Return the (x, y) coordinate for the center point of the cell that contains the specified text.  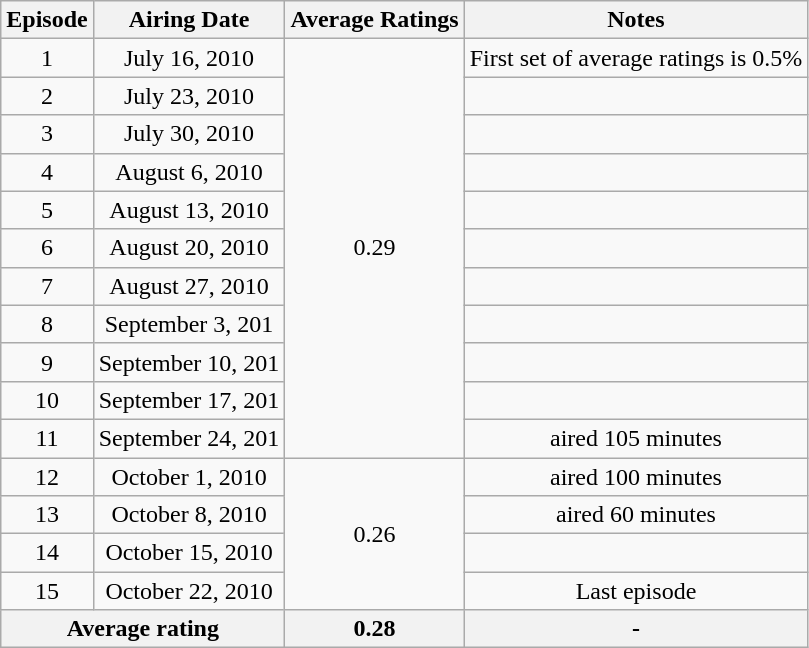
0.26 (374, 534)
8 (47, 324)
2 (47, 96)
October 22, 2010 (189, 591)
7 (47, 286)
13 (47, 515)
August 27, 2010 (189, 286)
0.29 (374, 248)
August 6, 2010 (189, 172)
October 1, 2010 (189, 477)
1 (47, 58)
6 (47, 248)
Notes (636, 20)
10 (47, 400)
First set of average ratings is 0.5% (636, 58)
September 3, 201 (189, 324)
aired 105 minutes (636, 438)
Last episode (636, 591)
Episode (47, 20)
12 (47, 477)
September 10, 201 (189, 362)
3 (47, 134)
October 15, 2010 (189, 553)
Average Ratings (374, 20)
0.28 (374, 629)
15 (47, 591)
July 30, 2010 (189, 134)
September 24, 201 (189, 438)
July 23, 2010 (189, 96)
14 (47, 553)
August 13, 2010 (189, 210)
aired 100 minutes (636, 477)
4 (47, 172)
Airing Date (189, 20)
July 16, 2010 (189, 58)
- (636, 629)
August 20, 2010 (189, 248)
October 8, 2010 (189, 515)
9 (47, 362)
11 (47, 438)
aired 60 minutes (636, 515)
5 (47, 210)
September 17, 201 (189, 400)
Average rating (143, 629)
